Return [x, y] of the center of cell containing provided text 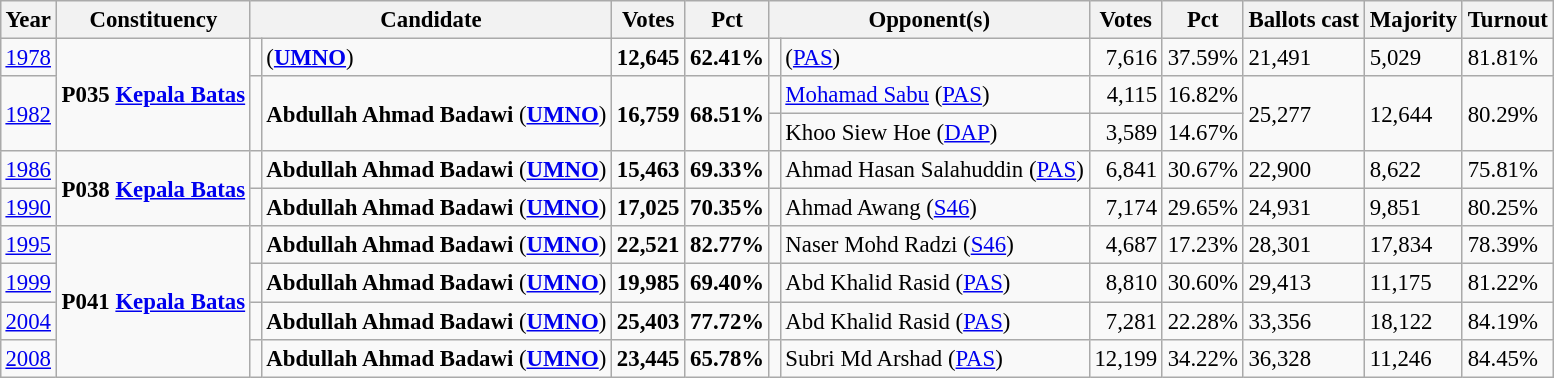
1986 [28, 170]
Khoo Siew Hoe (DAP) [934, 133]
15,463 [648, 170]
4,115 [1126, 95]
21,491 [1304, 57]
69.33% [728, 170]
Subri Md Arshad (PAS) [934, 358]
(PAS) [934, 57]
8,810 [1126, 283]
34.22% [1202, 358]
36,328 [1304, 358]
Majority [1414, 20]
24,931 [1304, 208]
1999 [28, 283]
68.51% [728, 114]
33,356 [1304, 321]
30.67% [1202, 170]
14.67% [1202, 133]
80.29% [1508, 114]
78.39% [1508, 245]
1990 [28, 208]
5,029 [1414, 57]
7,616 [1126, 57]
12,645 [648, 57]
P041 Kepala Batas [153, 301]
18,122 [1414, 321]
81.81% [1508, 57]
2008 [28, 358]
37.59% [1202, 57]
17,025 [648, 208]
29,413 [1304, 283]
Ahmad Hasan Salahuddin (PAS) [934, 170]
12,199 [1126, 358]
11,246 [1414, 358]
4,687 [1126, 245]
77.72% [728, 321]
P035 Kepala Batas [153, 94]
2004 [28, 321]
82.77% [728, 245]
22,900 [1304, 170]
Turnout [1508, 20]
25,277 [1304, 114]
29.65% [1202, 208]
23,445 [648, 358]
9,851 [1414, 208]
28,301 [1304, 245]
81.22% [1508, 283]
8,622 [1414, 170]
69.40% [728, 283]
Year [28, 20]
(UMNO) [436, 57]
16,759 [648, 114]
11,175 [1414, 283]
80.25% [1508, 208]
1982 [28, 114]
6,841 [1126, 170]
22,521 [648, 245]
Constituency [153, 20]
22.28% [1202, 321]
Ballots cast [1304, 20]
12,644 [1414, 114]
7,174 [1126, 208]
Opponent(s) [929, 20]
84.19% [1508, 321]
1995 [28, 245]
Ahmad Awang (S46) [934, 208]
62.41% [728, 57]
19,985 [648, 283]
30.60% [1202, 283]
25,403 [648, 321]
3,589 [1126, 133]
75.81% [1508, 170]
Candidate [430, 20]
Naser Mohd Radzi (S46) [934, 245]
P038 Kepala Batas [153, 188]
7,281 [1126, 321]
17.23% [1202, 245]
1978 [28, 57]
84.45% [1508, 358]
16.82% [1202, 95]
65.78% [728, 358]
Mohamad Sabu (PAS) [934, 95]
70.35% [728, 208]
17,834 [1414, 245]
